Return the (x, y) coordinate for the center point of the cell that contains the specified text.  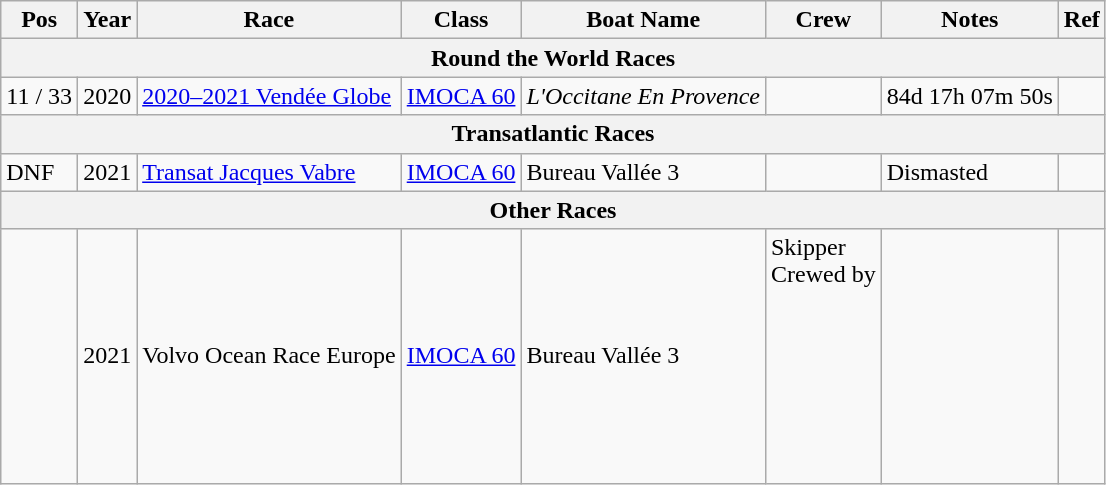
11 / 33 (40, 96)
Ref (1082, 20)
Dismasted (970, 172)
Year (108, 20)
DNF (40, 172)
84d 17h 07m 50s (970, 96)
2020–2021 Vendée Globe (270, 96)
Notes (970, 20)
Boat Name (644, 20)
Other Races (554, 210)
Skipper Crewed by (823, 356)
Pos (40, 20)
Transat Jacques Vabre (270, 172)
Transatlantic Races (554, 134)
Round the World Races (554, 58)
Class (461, 20)
L'Occitane En Provence (644, 96)
Race (270, 20)
Volvo Ocean Race Europe (270, 356)
2020 (108, 96)
Crew (823, 20)
